Locate the cell with the specified text and output its [X, Y] center coordinate. 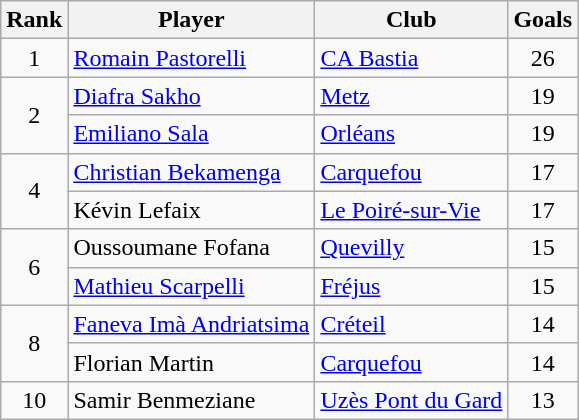
Goals [543, 20]
8 [34, 343]
13 [543, 400]
1 [34, 58]
Créteil [412, 324]
Le Poiré-sur-Vie [412, 210]
Romain Pastorelli [192, 58]
Metz [412, 96]
Kévin Lefaix [192, 210]
Uzès Pont du Gard [412, 400]
Club [412, 20]
Mathieu Scarpelli [192, 286]
4 [34, 191]
Samir Benmeziane [192, 400]
Player [192, 20]
2 [34, 115]
Faneva Imà Andriatsima [192, 324]
Orléans [412, 134]
Rank [34, 20]
Diafra Sakho [192, 96]
Oussoumane Fofana [192, 248]
Florian Martin [192, 362]
10 [34, 400]
26 [543, 58]
Christian Bekamenga [192, 172]
6 [34, 267]
Emiliano Sala [192, 134]
Quevilly [412, 248]
Fréjus [412, 286]
CA Bastia [412, 58]
